From the cell containing the given text, extract its center point as (X, Y) coordinate. 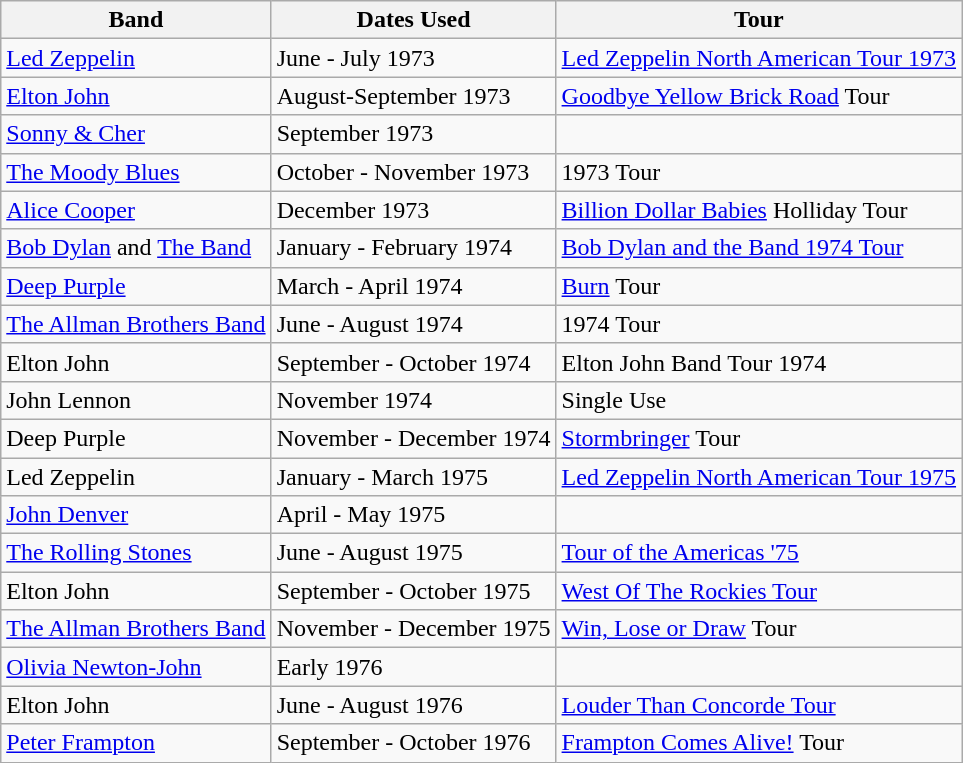
Louder Than Concorde Tour (759, 705)
Single Use (759, 400)
Peter Frampton (136, 743)
September - October 1976 (414, 743)
West Of The Rockies Tour (759, 591)
Bob Dylan and the Band 1974 Tour (759, 248)
Billion Dollar Babies Holliday Tour (759, 210)
Led Zeppelin North American Tour 1975 (759, 477)
June - August 1976 (414, 705)
John Lennon (136, 400)
September - October 1974 (414, 362)
October - November 1973 (414, 172)
1974 Tour (759, 324)
Sonny & Cher (136, 134)
Burn Tour (759, 286)
January - March 1975 (414, 477)
Olivia Newton-John (136, 667)
Elton John Band Tour 1974 (759, 362)
Goodbye Yellow Brick Road Tour (759, 96)
December 1973 (414, 210)
April - May 1975 (414, 515)
Tour of the Americas '75 (759, 553)
Led Zeppelin North American Tour 1973 (759, 58)
June - August 1975 (414, 553)
September - October 1975 (414, 591)
November - December 1974 (414, 438)
Early 1976 (414, 667)
January - February 1974 (414, 248)
Alice Cooper (136, 210)
June - August 1974 (414, 324)
1973 Tour (759, 172)
March - April 1974 (414, 286)
November - December 1975 (414, 629)
The Moody Blues (136, 172)
August-September 1973 (414, 96)
Tour (759, 20)
Dates Used (414, 20)
Band (136, 20)
Frampton Comes Alive! Tour (759, 743)
June - July 1973 (414, 58)
Win, Lose or Draw Tour (759, 629)
Bob Dylan and The Band (136, 248)
John Denver (136, 515)
September 1973 (414, 134)
November 1974 (414, 400)
The Rolling Stones (136, 553)
Stormbringer Tour (759, 438)
